Detect which cell encompasses the target text, then output its (X, Y) center coordinate. 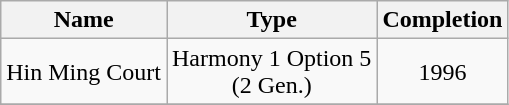
Name (84, 20)
Harmony 1 Option 5 (2 Gen.) (271, 72)
Hin Ming Court (84, 72)
Type (271, 20)
1996 (442, 72)
Completion (442, 20)
